Find where the given text appears and provide that cell's center as [x, y] coordinate. 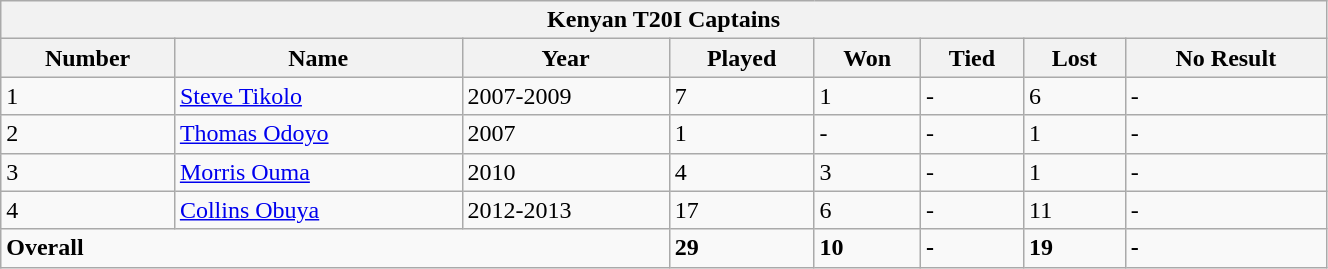
No Result [1226, 58]
7 [742, 96]
Steve Tikolo [318, 96]
Name [318, 58]
Morris Ouma [318, 172]
Lost [1075, 58]
Played [742, 58]
17 [742, 210]
2010 [566, 172]
Tied [972, 58]
10 [867, 248]
Won [867, 58]
Kenyan T20I Captains [664, 20]
2007 [566, 134]
19 [1075, 248]
29 [742, 248]
2 [88, 134]
2007-2009 [566, 96]
2012-2013 [566, 210]
11 [1075, 210]
Number [88, 58]
Year [566, 58]
Collins Obuya [318, 210]
Thomas Odoyo [318, 134]
Overall [335, 248]
